Locate the cell with the specified text and output its (x, y) center coordinate. 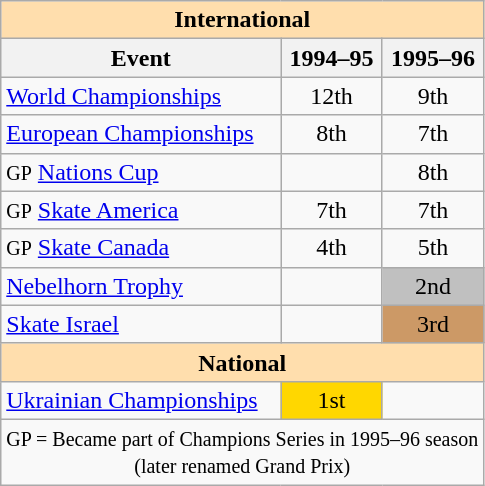
4th (332, 248)
Event (141, 58)
9th (433, 96)
1995–96 (433, 58)
GP Skate America (141, 210)
European Championships (141, 134)
GP Skate Canada (141, 248)
1st (332, 400)
Nebelhorn Trophy (141, 286)
Skate Israel (141, 324)
GP Nations Cup (141, 172)
5th (433, 248)
3rd (433, 324)
International (242, 20)
GP = Became part of Champions Series in 1995–96 season (later renamed Grand Prix) (242, 452)
12th (332, 96)
1994–95 (332, 58)
National (242, 362)
2nd (433, 286)
World Championships (141, 96)
Ukrainian Championships (141, 400)
